Determine the [X, Y] coordinate at the center of the cell enclosing the given text.  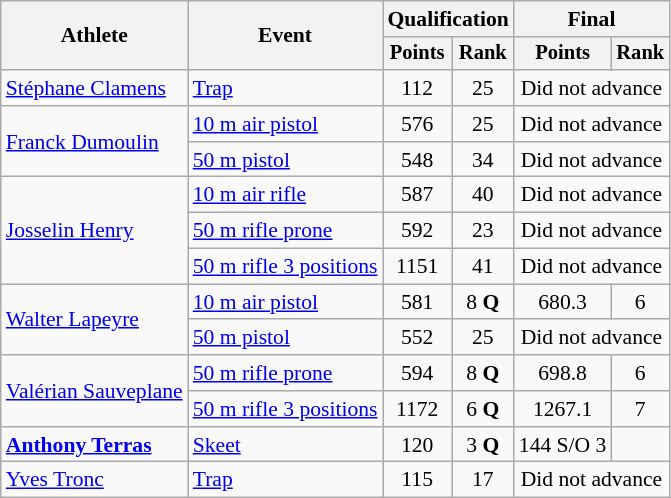
17 [483, 480]
1172 [416, 409]
Stéphane Clamens [94, 88]
592 [416, 231]
Franck Dumoulin [94, 142]
115 [416, 480]
Walter Lapeyre [94, 320]
Event [286, 36]
Josselin Henry [94, 230]
144 S/O 3 [563, 445]
120 [416, 445]
34 [483, 160]
6 Q [483, 409]
10 m air rifle [286, 195]
594 [416, 373]
Athlete [94, 36]
Final [592, 19]
Skeet [286, 445]
576 [416, 124]
3 Q [483, 445]
Anthony Terras [94, 445]
548 [416, 160]
Valérian Sauveplane [94, 390]
680.3 [563, 302]
587 [416, 195]
40 [483, 195]
1267.1 [563, 409]
581 [416, 302]
Qualification [448, 19]
112 [416, 88]
1151 [416, 267]
41 [483, 267]
7 [640, 409]
23 [483, 231]
698.8 [563, 373]
552 [416, 338]
Yves Tronc [94, 480]
